Locate the cell with the specified text and output its [x, y] center coordinate. 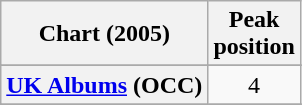
Peak position [254, 34]
Chart (2005) [104, 34]
UK Albums (OCC) [104, 85]
4 [254, 85]
